Identify which cell holds the provided text, then report its [X, Y] central coordinate. 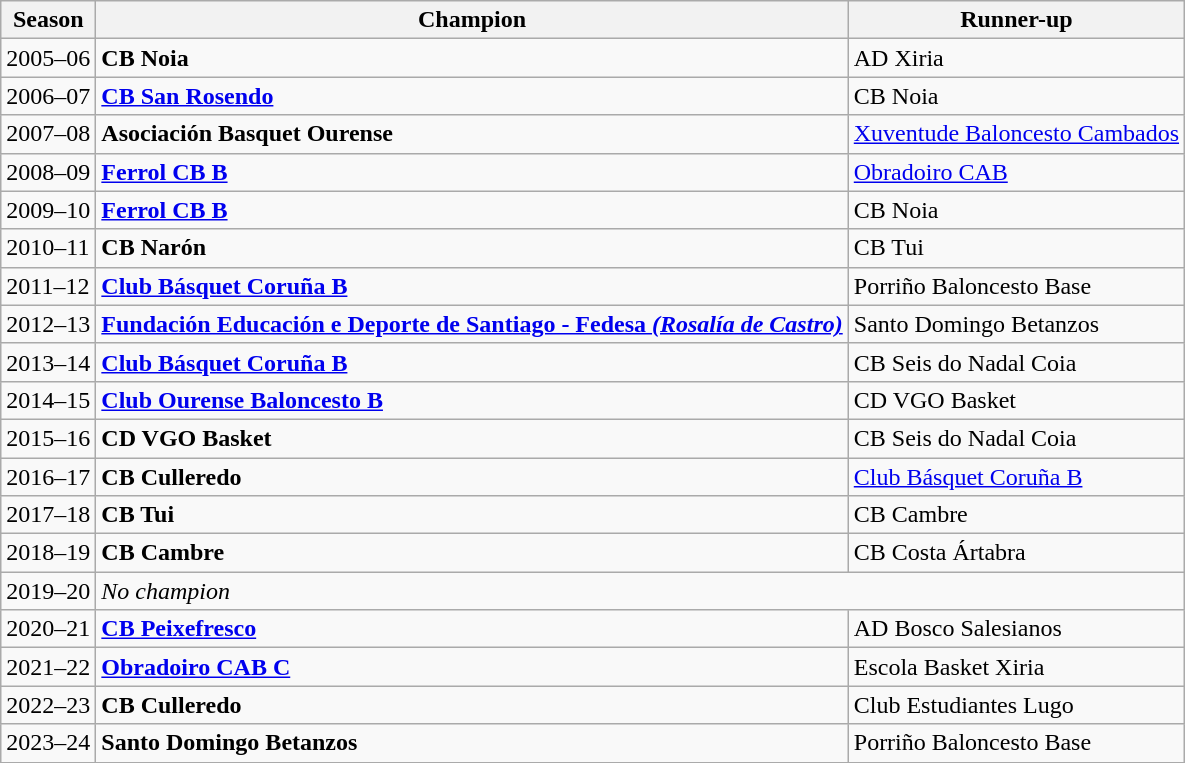
2021–22 [48, 667]
2005–06 [48, 58]
Escola Basket Xiria [1016, 667]
Season [48, 20]
2015–16 [48, 438]
2010–11 [48, 248]
Obradoiro CAB [1016, 172]
2007–08 [48, 134]
CB Peixefresco [472, 629]
2008–09 [48, 172]
2013–14 [48, 362]
2018–19 [48, 553]
AD Xiria [1016, 58]
2022–23 [48, 705]
2006–07 [48, 96]
Runner-up [1016, 20]
No champion [640, 591]
2019–20 [48, 591]
Fundación Educación e Deporte de Santiago - Fedesa (Rosalía de Castro) [472, 324]
2014–15 [48, 400]
Champion [472, 20]
2009–10 [48, 210]
2020–21 [48, 629]
2012–13 [48, 324]
Asociación Basquet Ourense [472, 134]
2016–17 [48, 477]
Club Estudiantes Lugo [1016, 705]
2017–18 [48, 515]
CB San Rosendo [472, 96]
2023–24 [48, 743]
AD Bosco Salesianos [1016, 629]
Obradoiro CAB C [472, 667]
CB Narón [472, 248]
Club Ourense Baloncesto B [472, 400]
Xuventude Baloncesto Cambados [1016, 134]
CB Costa Ártabra [1016, 553]
2011–12 [48, 286]
